Locate the cell with the specified text and output its (x, y) center coordinate. 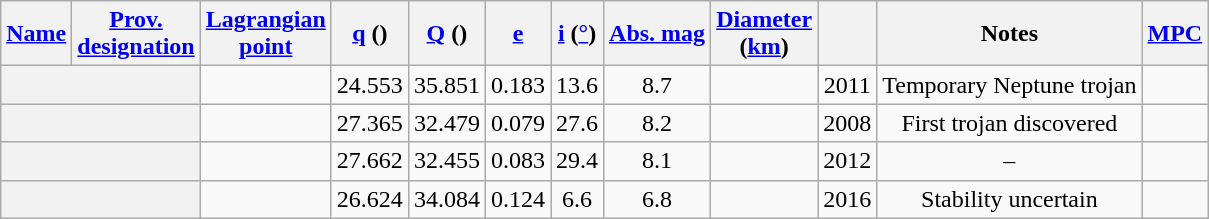
Temporary Neptune trojan (1010, 85)
2016 (848, 199)
i (°) (576, 34)
35.851 (446, 85)
2011 (848, 85)
0.124 (518, 199)
Abs. mag (658, 34)
Notes (1010, 34)
27.365 (370, 123)
8.1 (658, 161)
0.079 (518, 123)
Prov.designation (136, 34)
13.6 (576, 85)
8.7 (658, 85)
Q () (446, 34)
Name (36, 34)
29.4 (576, 161)
34.084 (446, 199)
Stability uncertain (1010, 199)
e (518, 34)
6.6 (576, 199)
2008 (848, 123)
32.479 (446, 123)
Lagrangianpoint (266, 34)
27.6 (576, 123)
8.2 (658, 123)
First trojan discovered (1010, 123)
MPC (1175, 34)
32.455 (446, 161)
27.662 (370, 161)
26.624 (370, 199)
0.083 (518, 161)
– (1010, 161)
0.183 (518, 85)
24.553 (370, 85)
6.8 (658, 199)
Diameter(km) (764, 34)
q () (370, 34)
2012 (848, 161)
